Detect which cell encompasses the target text, then output its (x, y) center coordinate. 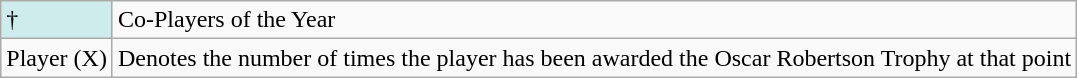
Co-Players of the Year (594, 20)
Denotes the number of times the player has been awarded the Oscar Robertson Trophy at that point (594, 58)
Player (X) (57, 58)
† (57, 20)
